Capture the cell that displays the provided text and extract its (x, y) central coordinate. 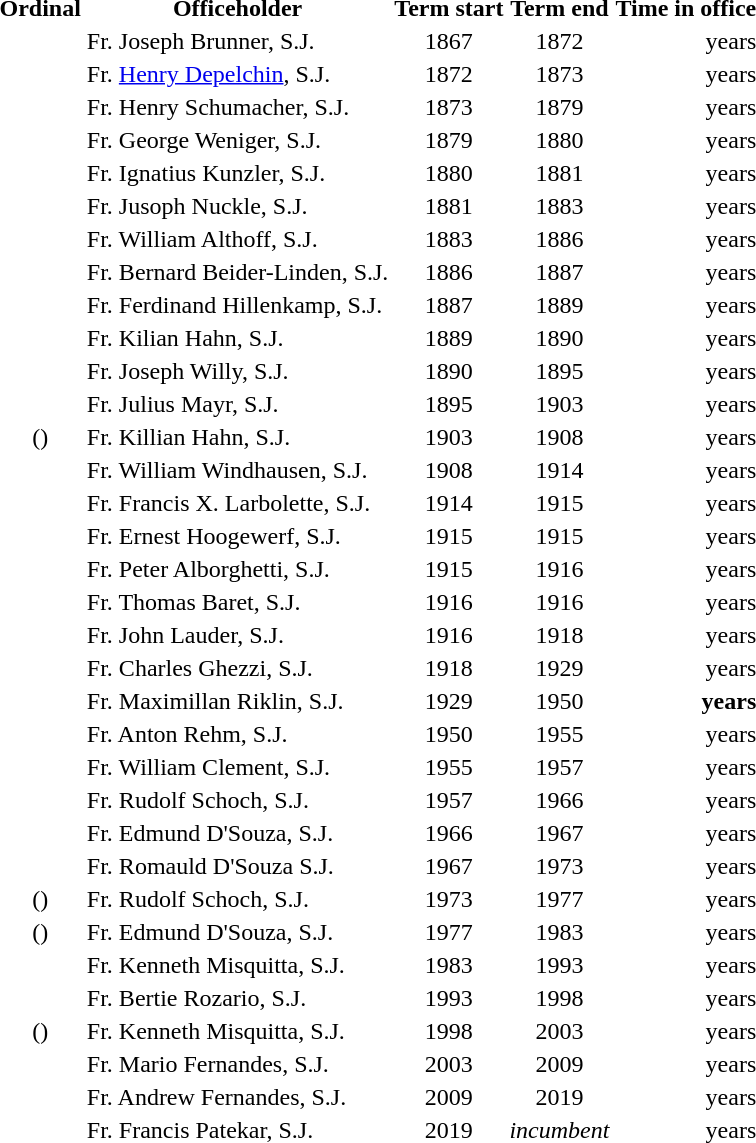
Fr. Peter Alborghetti, S.J. (237, 569)
Fr. Mario Fernandes, S.J. (237, 1064)
Fr. Kilian Hahn, S.J. (237, 338)
Fr. John Lauder, S.J. (237, 635)
Fr. Anton Rehm, S.J. (237, 734)
Fr. Joseph Brunner, S.J. (237, 41)
Fr. Francis X. Larbolette, S.J. (237, 503)
Fr. Henry Schumacher, S.J. (237, 107)
Fr. Bernard Beider-Linden, S.J. (237, 272)
Fr. Joseph Willy, S.J. (237, 371)
Fr. Ferdinand Hillenkamp, S.J. (237, 305)
1867 (449, 41)
Fr. Maximillan Riklin, S.J. (237, 701)
Fr. Killian Hahn, S.J. (237, 437)
Fr. Romauld D'Souza S.J. (237, 866)
Fr. George Weniger, S.J. (237, 140)
Fr. Charles Ghezzi, S.J. (237, 668)
Fr. Thomas Baret, S.J. (237, 602)
Fr. Jusoph Nuckle, S.J. (237, 206)
Fr. William Althoff, S.J. (237, 239)
Fr. Andrew Fernandes, S.J. (237, 1097)
Fr. William Clement, S.J. (237, 767)
Fr. William Windhausen, S.J. (237, 470)
Fr. Ignatius Kunzler, S.J. (237, 173)
Fr. Julius Mayr, S.J. (237, 404)
Fr. Ernest Hoogewerf, S.J. (237, 536)
Fr. Henry Depelchin, S.J. (237, 74)
2019 (560, 1097)
Fr. Bertie Rozario, S.J. (237, 998)
